Capture the cell that displays the provided text and extract its (x, y) central coordinate. 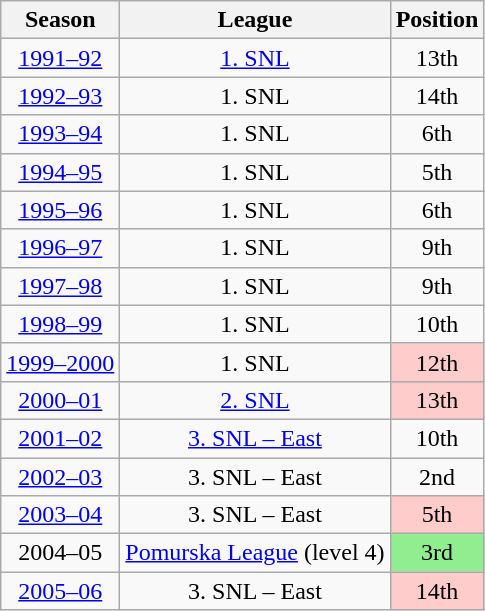
2001–02 (60, 438)
League (255, 20)
1996–97 (60, 248)
2003–04 (60, 515)
1991–92 (60, 58)
1995–96 (60, 210)
3rd (437, 553)
2000–01 (60, 400)
Season (60, 20)
2004–05 (60, 553)
1999–2000 (60, 362)
Pomurska League (level 4) (255, 553)
12th (437, 362)
2002–03 (60, 477)
1997–98 (60, 286)
1994–95 (60, 172)
1998–99 (60, 324)
2. SNL (255, 400)
1992–93 (60, 96)
2005–06 (60, 591)
2nd (437, 477)
Position (437, 20)
1993–94 (60, 134)
